From the cell containing the given text, extract its center point as [x, y] coordinate. 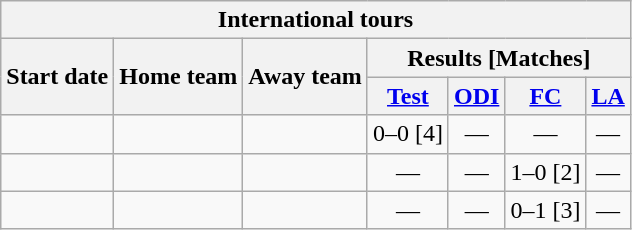
Home team [178, 77]
Results [Matches] [498, 58]
ODI [476, 96]
International tours [316, 20]
Away team [306, 77]
LA [608, 96]
Test [408, 96]
FC [546, 96]
0–0 [4] [408, 134]
1–0 [2] [546, 172]
Start date [58, 77]
0–1 [3] [546, 210]
